From the cell containing the given text, extract its center point as (X, Y) coordinate. 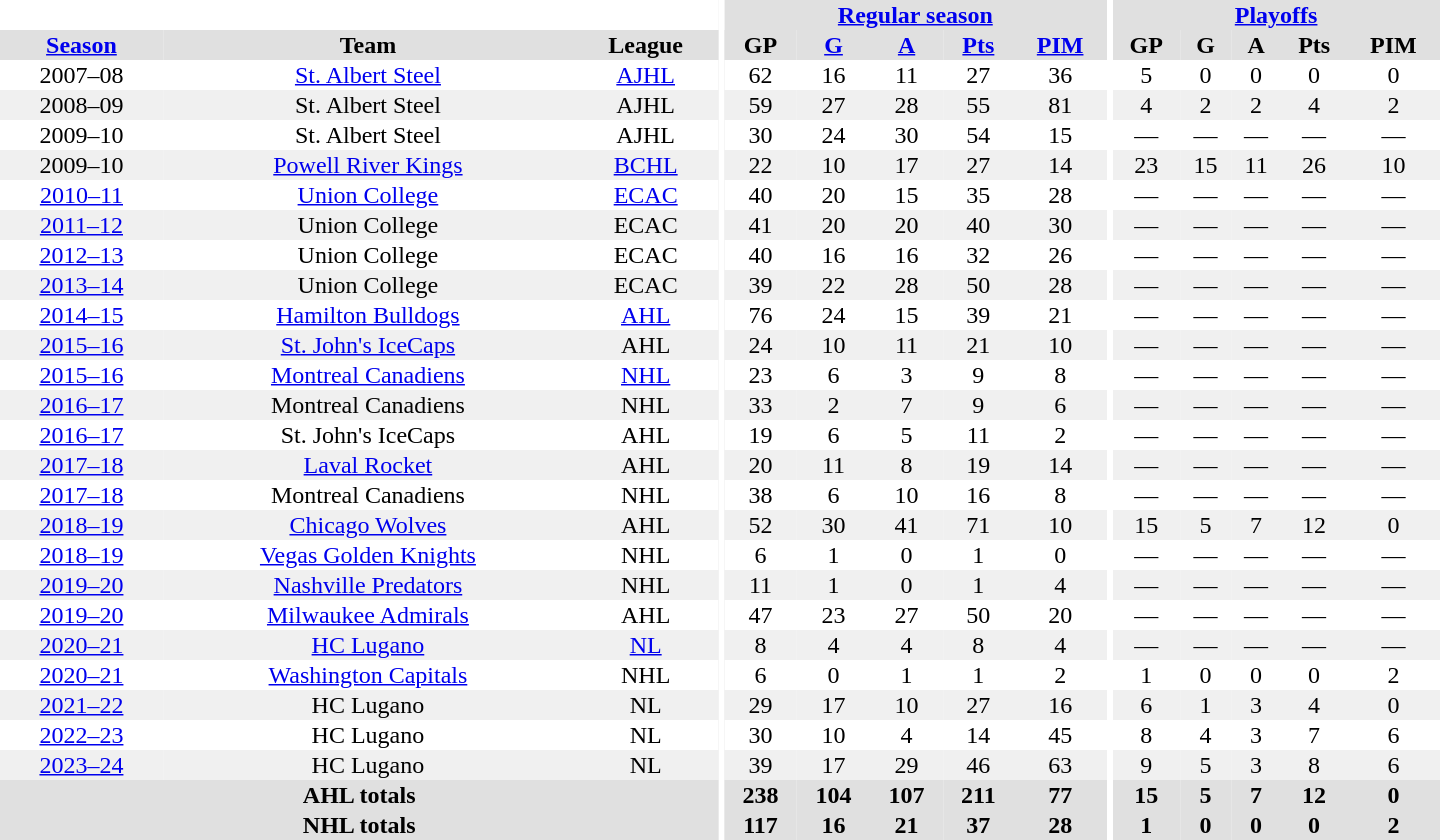
47 (760, 615)
35 (978, 195)
Season (82, 45)
54 (978, 135)
2007–08 (82, 75)
63 (1060, 765)
League (646, 45)
2011–12 (82, 225)
33 (760, 405)
104 (834, 795)
71 (978, 525)
Vegas Golden Knights (368, 555)
Washington Capitals (368, 675)
2014–15 (82, 315)
2021–22 (82, 705)
52 (760, 525)
36 (1060, 75)
81 (1060, 105)
45 (1060, 735)
211 (978, 795)
77 (1060, 795)
76 (760, 315)
Regular season (916, 15)
AHL totals (359, 795)
Powell River Kings (368, 165)
62 (760, 75)
BCHL (646, 165)
Hamilton Bulldogs (368, 315)
Chicago Wolves (368, 525)
2022–23 (82, 735)
Milwaukee Admirals (368, 615)
2012–13 (82, 255)
238 (760, 795)
NHL totals (359, 825)
46 (978, 765)
38 (760, 495)
37 (978, 825)
2008–09 (82, 105)
Playoffs (1276, 15)
2010–11 (82, 195)
2023–24 (82, 765)
107 (906, 795)
117 (760, 825)
Team (368, 45)
55 (978, 105)
Nashville Predators (368, 585)
2013–14 (82, 285)
59 (760, 105)
32 (978, 255)
Laval Rocket (368, 465)
